Scan for the cell matching the given text and deliver its (x, y) coordinate at center. 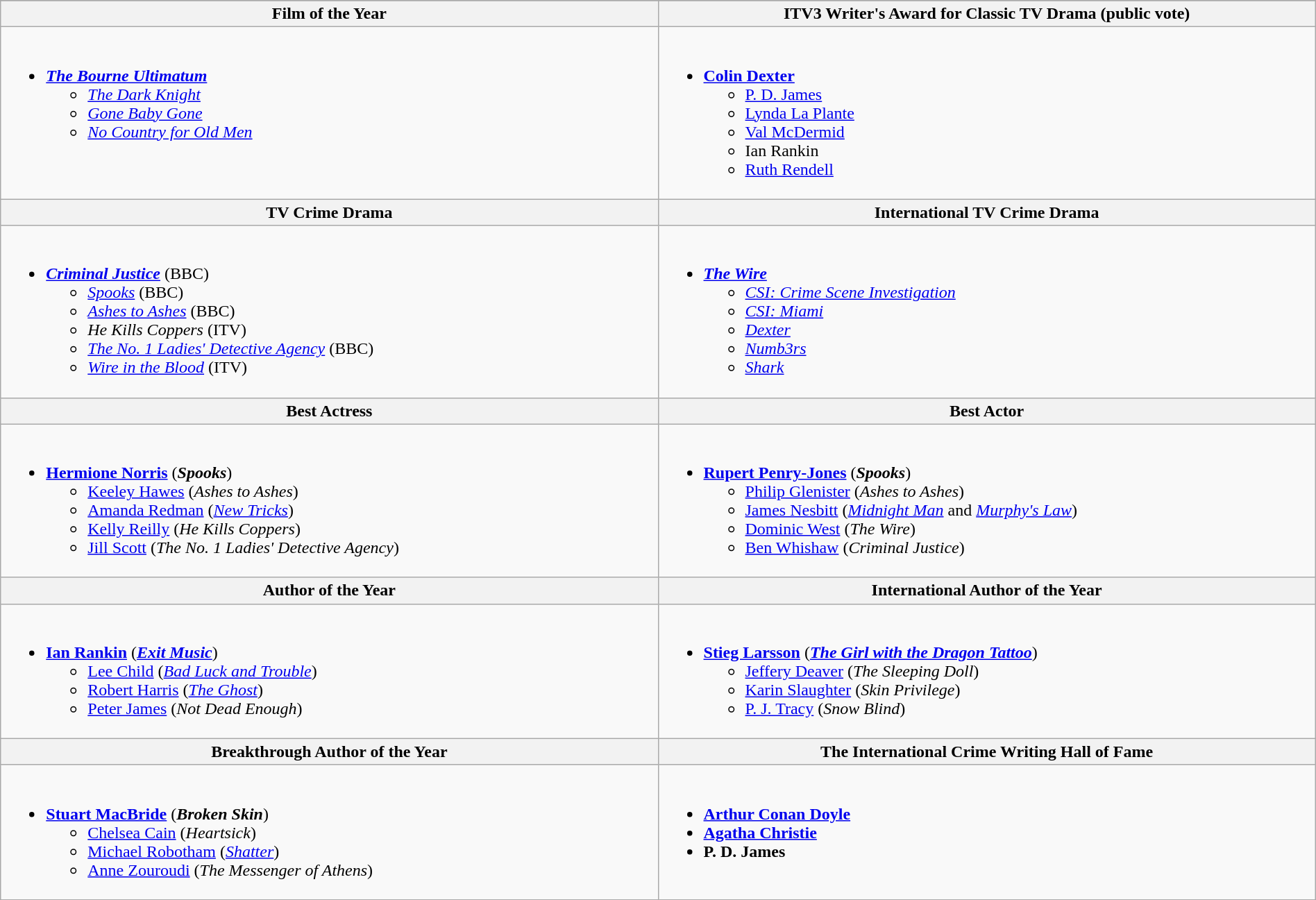
Criminal Justice (BBC)Spooks (BBC)Ashes to Ashes (BBC)He Kills Coppers (ITV)The No. 1 Ladies' Detective Agency (BBC)Wire in the Blood (ITV) (329, 312)
Ian Rankin (Exit Music)Lee Child (Bad Luck and Trouble)Robert Harris (The Ghost)Peter James (Not Dead Enough) (329, 671)
Stieg Larsson (The Girl with the Dragon Tattoo)Jeffery Deaver (The Sleeping Doll)Karin Slaughter (Skin Privilege)P. J. Tracy (Snow Blind) (987, 671)
Stuart MacBride (Broken Skin)Chelsea Cain (Heartsick)Michael Robotham (Shatter)Anne Zouroudi (The Messenger of Athens) (329, 832)
Arthur Conan DoyleAgatha ChristieP. D. James (987, 832)
International TV Crime Drama (987, 212)
International Author of the Year (987, 591)
TV Crime Drama (329, 212)
Film of the Year (329, 14)
The WireCSI: Crime Scene InvestigationCSI: MiamiDexterNumb3rsShark (987, 312)
Breakthrough Author of the Year (329, 752)
The Bourne UltimatumThe Dark KnightGone Baby GoneNo Country for Old Men (329, 113)
Colin DexterP. D. JamesLynda La PlanteVal McDermidIan RankinRuth Rendell (987, 113)
Best Actress (329, 411)
Best Actor (987, 411)
ITV3 Writer's Award for Classic TV Drama (public vote) (987, 14)
The International Crime Writing Hall of Fame (987, 752)
Author of the Year (329, 591)
